Locate the cell with the specified text and output its (X, Y) center coordinate. 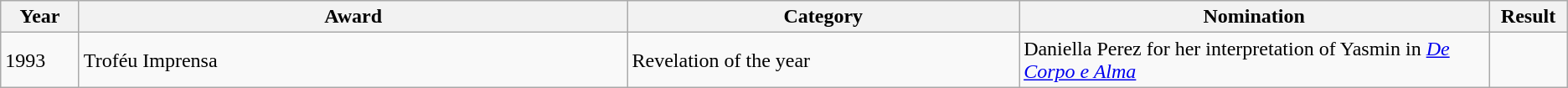
Daniella Perez for her interpretation of Yasmin in De Corpo e Alma (1255, 60)
1993 (40, 60)
Nomination (1255, 17)
Category (823, 17)
Result (1529, 17)
Troféu Imprensa (353, 60)
Revelation of the year (823, 60)
Award (353, 17)
Year (40, 17)
